Return the [X, Y] coordinate for the center point of the cell that contains the specified text.  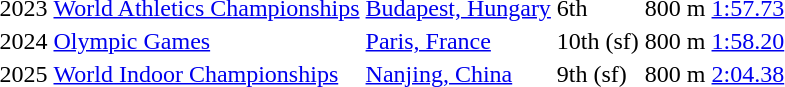
Paris, France [458, 41]
10th (sf) [598, 41]
800 m [675, 41]
Olympic Games [206, 41]
